Capture the cell that displays the provided text and extract its [X, Y] central coordinate. 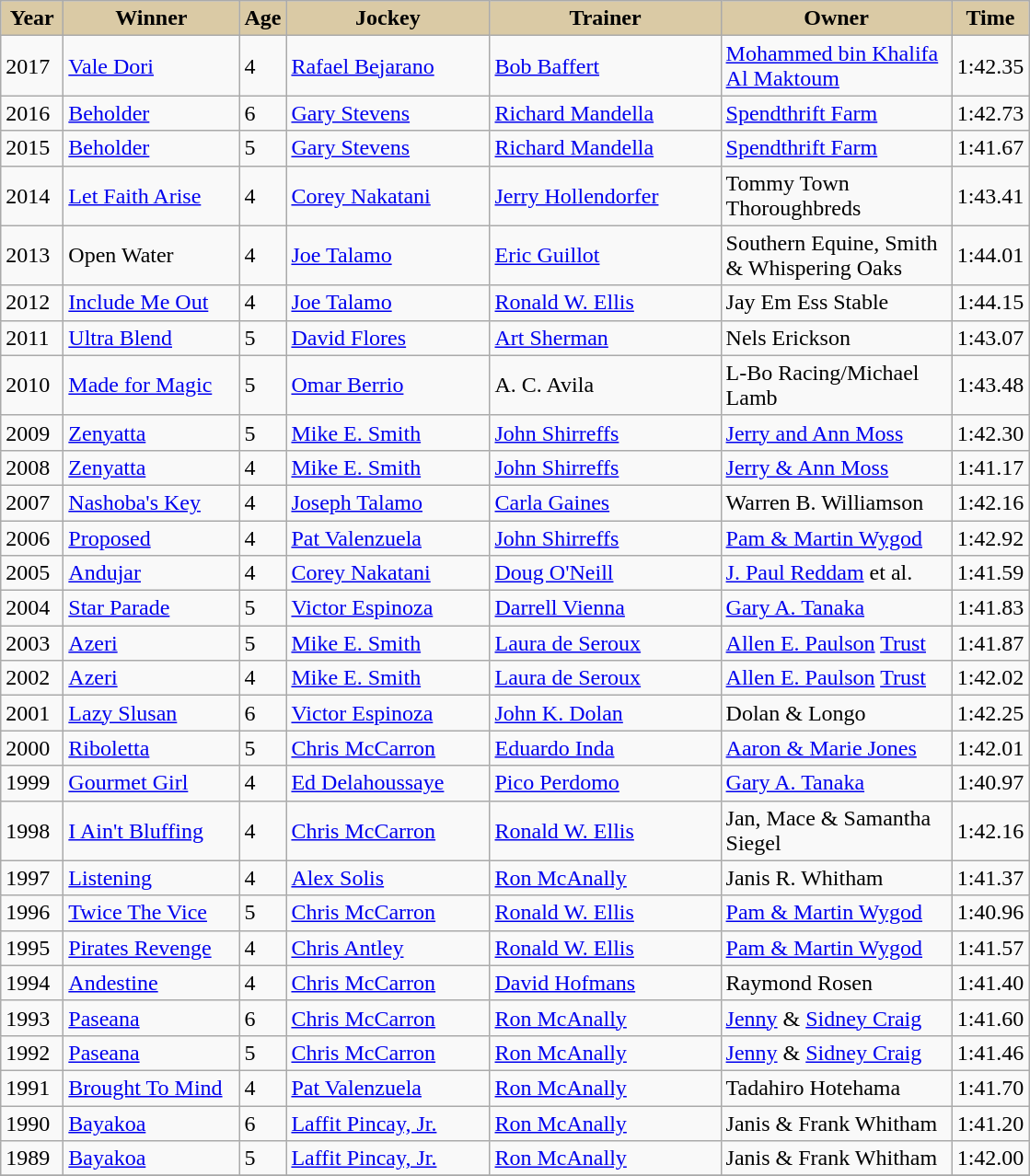
Tadahiro Hotehama [836, 1088]
Jan, Mace & Samantha Siegel [836, 830]
Art Sherman [606, 338]
Bob Baffert [606, 66]
Ed Delahoussaye [388, 783]
Age [263, 18]
Open Water [151, 256]
1990 [32, 1124]
2008 [32, 467]
Nashoba's Key [151, 502]
Tommy Town Thoroughbreds [836, 195]
2015 [32, 148]
2010 [32, 385]
Aaron & Marie Jones [836, 748]
Star Parade [151, 608]
1:41.57 [990, 948]
J. Paul Reddam et al. [836, 573]
2017 [32, 66]
I Ain't Bluffing [151, 830]
2014 [32, 195]
1:42.92 [990, 538]
Lazy Slusan [151, 713]
Winner [151, 18]
1999 [32, 783]
1:41.17 [990, 467]
1:41.87 [990, 643]
John K. Dolan [606, 713]
Eric Guillot [606, 256]
Owner [836, 18]
2016 [32, 113]
1:40.97 [990, 783]
1:42.25 [990, 713]
2001 [32, 713]
1:42.00 [990, 1159]
1:41.59 [990, 573]
Vale Dori [151, 66]
1:41.67 [990, 148]
Jerry & Ann Moss [836, 467]
Andestine [151, 983]
Darrell Vienna [606, 608]
Joseph Talamo [388, 502]
2004 [32, 608]
A. C. Avila [606, 385]
Chris Antley [388, 948]
1:41.46 [990, 1053]
2011 [32, 338]
Gourmet Girl [151, 783]
1:41.37 [990, 878]
Mohammed bin Khalifa Al Maktoum [836, 66]
Alex Solis [388, 878]
Omar Berrio [388, 385]
1:41.60 [990, 1018]
Jerry Hollendorfer [606, 195]
Year [32, 18]
David Hofmans [606, 983]
Doug O'Neill [606, 573]
Nels Erickson [836, 338]
1:43.48 [990, 385]
Rafael Bejarano [388, 66]
Southern Equine, Smith & Whispering Oaks [836, 256]
1992 [32, 1053]
2009 [32, 432]
2003 [32, 643]
2000 [32, 748]
1:43.07 [990, 338]
Jockey [388, 18]
Eduardo Inda [606, 748]
1994 [32, 983]
Raymond Rosen [836, 983]
1:44.15 [990, 303]
2012 [32, 303]
Ultra Blend [151, 338]
1:42.73 [990, 113]
1998 [32, 830]
1:41.20 [990, 1124]
2013 [32, 256]
Pico Perdomo [606, 783]
Janis R. Whitham [836, 878]
1:40.96 [990, 913]
1:42.30 [990, 432]
Riboletta [151, 748]
2002 [32, 678]
1991 [32, 1088]
Andujar [151, 573]
Twice The Vice [151, 913]
Trainer [606, 18]
1993 [32, 1018]
Include Me Out [151, 303]
1:41.70 [990, 1088]
1:41.40 [990, 983]
1:42.01 [990, 748]
Proposed [151, 538]
1:44.01 [990, 256]
Brought To Mind [151, 1088]
Carla Gaines [606, 502]
2006 [32, 538]
1:43.41 [990, 195]
Warren B. Williamson [836, 502]
L-Bo Racing/Michael Lamb [836, 385]
Jerry and Ann Moss [836, 432]
1995 [32, 948]
2007 [32, 502]
Let Faith Arise [151, 195]
1:42.02 [990, 678]
1:41.83 [990, 608]
1996 [32, 913]
Made for Magic [151, 385]
1989 [32, 1159]
David Flores [388, 338]
Dolan & Longo [836, 713]
2005 [32, 573]
1997 [32, 878]
Pirates Revenge [151, 948]
1:42.35 [990, 66]
Listening [151, 878]
Time [990, 18]
Jay Em Ess Stable [836, 303]
